Return the [x, y] coordinate for the center point of the cell that contains the specified text.  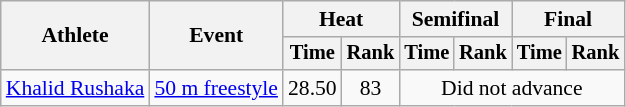
Khalid Rushaka [76, 88]
Semifinal [455, 19]
50 m freestyle [216, 88]
Heat [341, 19]
Event [216, 36]
Final [568, 19]
Athlete [76, 36]
28.50 [312, 88]
83 [371, 88]
Did not advance [512, 88]
